Return the (X, Y) coordinate for the center point of the cell that contains the specified text.  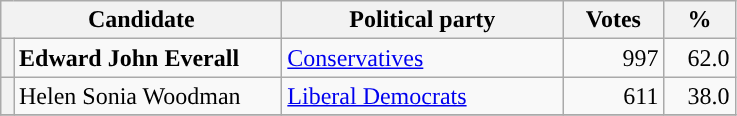
% (700, 20)
62.0 (700, 58)
Edward John Everall (148, 58)
997 (614, 58)
Candidate (142, 20)
Votes (614, 20)
38.0 (700, 96)
Liberal Democrats (422, 96)
611 (614, 96)
Helen Sonia Woodman (148, 96)
Political party (422, 20)
Conservatives (422, 58)
